From the cell containing the given text, extract its center point as (X, Y) coordinate. 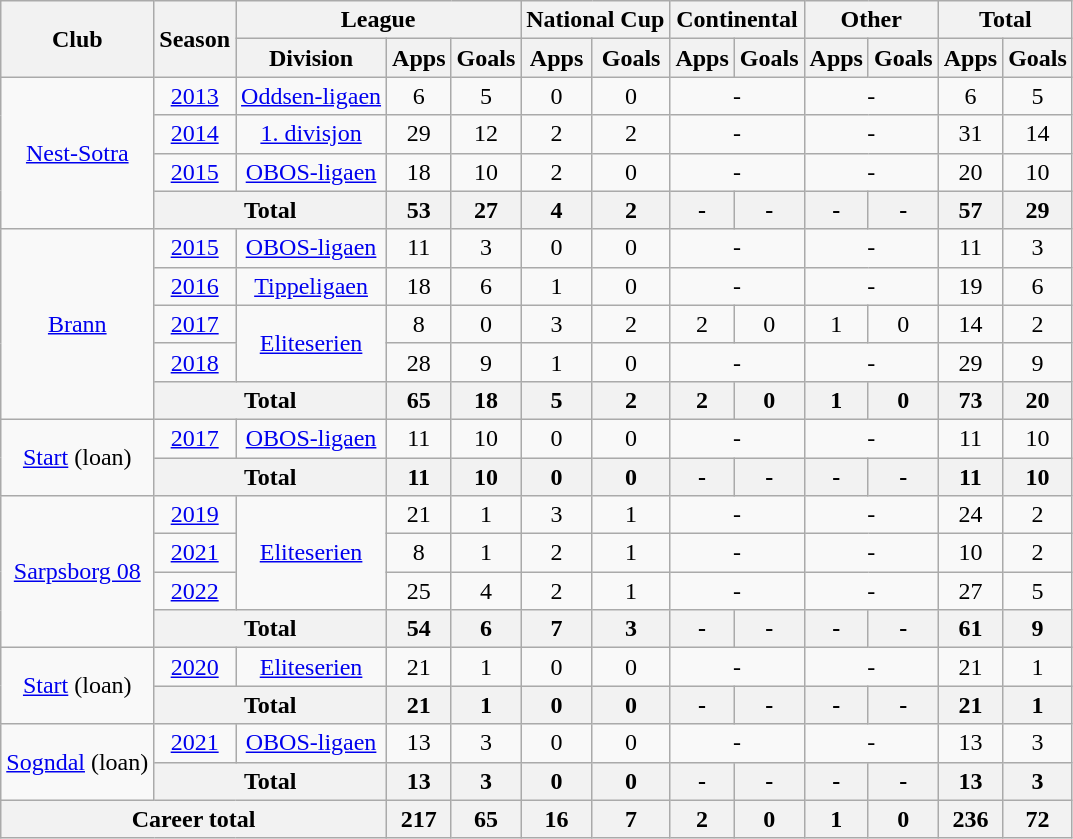
57 (970, 210)
236 (970, 819)
Division (312, 58)
2013 (195, 96)
Career total (194, 819)
Season (195, 39)
Continental (737, 20)
2018 (195, 362)
2016 (195, 286)
1. divisjon (312, 134)
19 (970, 286)
53 (419, 210)
16 (557, 819)
217 (419, 819)
31 (970, 134)
2020 (195, 667)
Brann (78, 324)
12 (486, 134)
Oddsen-ligaen (312, 96)
National Cup (596, 20)
2014 (195, 134)
League (378, 20)
Sogndal (loan) (78, 762)
Nest-Sotra (78, 153)
25 (419, 591)
72 (1038, 819)
28 (419, 362)
61 (970, 629)
54 (419, 629)
Club (78, 39)
Other (871, 20)
24 (970, 515)
2019 (195, 515)
Sarpsborg 08 (78, 572)
2022 (195, 591)
Tippeligaen (312, 286)
73 (970, 400)
